Locate the cell with the specified text and output its [X, Y] center coordinate. 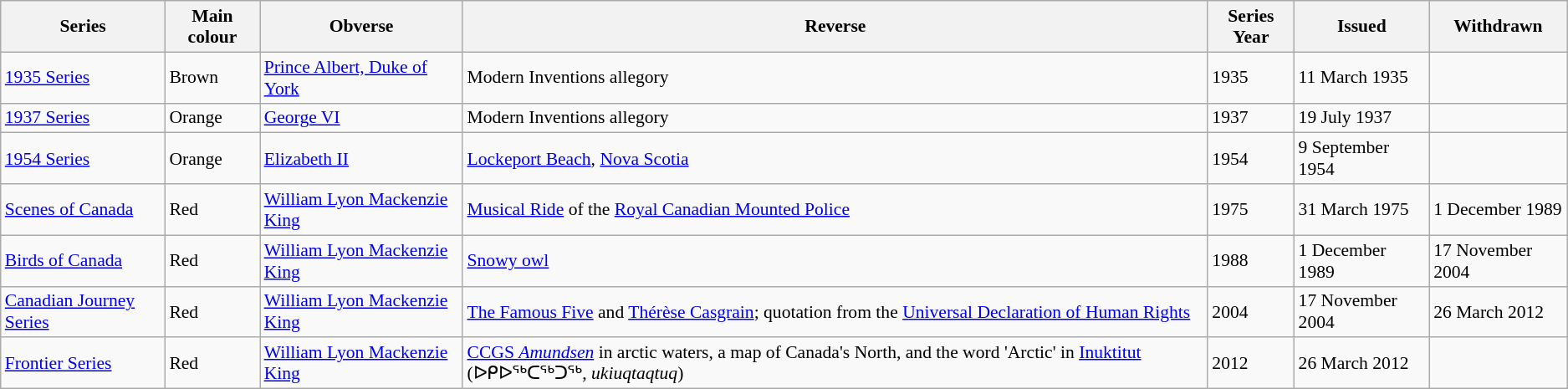
Canadian Journey Series [84, 311]
Birds of Canada [84, 261]
2004 [1251, 311]
Musical Ride of the Royal Canadian Mounted Police [835, 209]
Series [84, 27]
2012 [1251, 363]
1954 Series [84, 159]
Series Year [1251, 27]
1935 [1251, 77]
The Famous Five and Thérèse Casgrain; quotation from the Universal Declaration of Human Rights [835, 311]
1937 [1251, 118]
Brown [212, 77]
Obverse [361, 27]
Frontier Series [84, 363]
George VI [361, 118]
Scenes of Canada [84, 209]
31 March 1975 [1362, 209]
1935 Series [84, 77]
Snowy owl [835, 261]
Lockeport Beach, Nova Scotia [835, 159]
1975 [1251, 209]
11 March 1935 [1362, 77]
Prince Albert, Duke of York [361, 77]
Reverse [835, 27]
Withdrawn [1499, 27]
CCGS Amundsen in arctic waters, a map of Canada's North, and the word 'Arctic' in Inuktitut (ᐅᑭᐅᖅᑕᖅᑐᖅ, ukiuqtaqtuq) [835, 363]
Elizabeth II [361, 159]
1937 Series [84, 118]
1988 [1251, 261]
19 July 1937 [1362, 118]
9 September 1954 [1362, 159]
Main colour [212, 27]
1954 [1251, 159]
Issued [1362, 27]
